Detect which cell encompasses the target text, then output its [x, y] center coordinate. 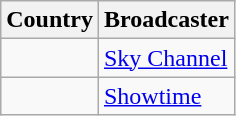
Showtime [166, 96]
Sky Channel [166, 58]
Country [50, 20]
Broadcaster [166, 20]
